Scan for the cell matching the given text and deliver its [x, y] coordinate at center. 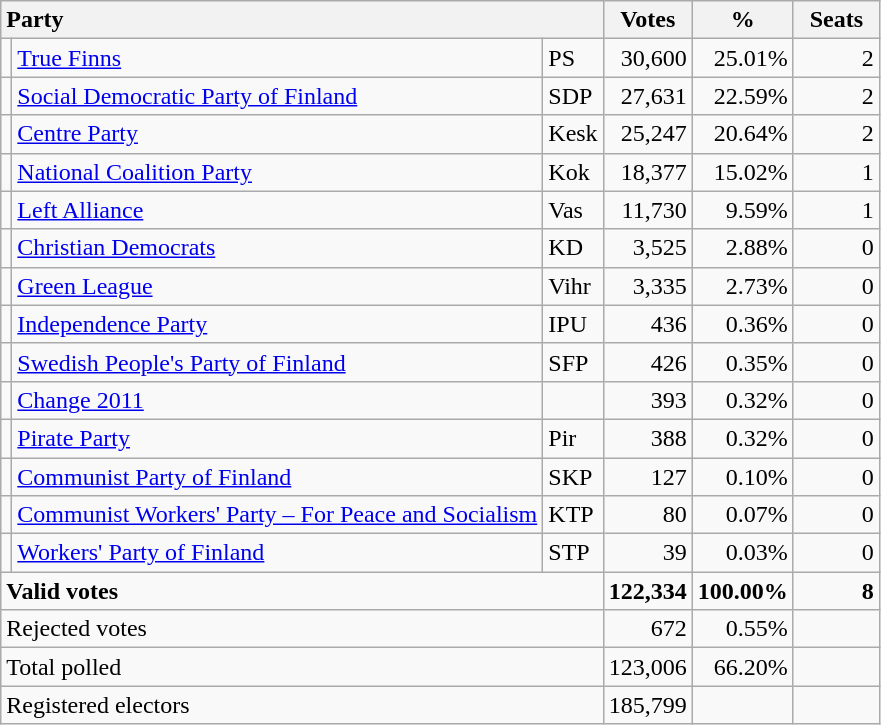
2.88% [742, 248]
Independence Party [278, 324]
3,525 [648, 248]
123,006 [648, 667]
2.73% [742, 286]
% [742, 20]
Pirate Party [278, 438]
Seats [836, 20]
Christian Democrats [278, 248]
30,600 [648, 58]
Registered electors [302, 705]
0.03% [742, 553]
18,377 [648, 172]
STP [573, 553]
0.07% [742, 515]
Change 2011 [278, 400]
Vihr [573, 286]
True Finns [278, 58]
Total polled [302, 667]
KTP [573, 515]
0.35% [742, 362]
Rejected votes [302, 629]
Kesk [573, 134]
426 [648, 362]
SFP [573, 362]
15.02% [742, 172]
3,335 [648, 286]
0.10% [742, 477]
Pir [573, 438]
25,247 [648, 134]
80 [648, 515]
66.20% [742, 667]
Green League [278, 286]
25.01% [742, 58]
393 [648, 400]
Kok [573, 172]
185,799 [648, 705]
Vas [573, 210]
SKP [573, 477]
Centre Party [278, 134]
11,730 [648, 210]
Left Alliance [278, 210]
IPU [573, 324]
388 [648, 438]
Social Democratic Party of Finland [278, 96]
PS [573, 58]
0.55% [742, 629]
Communist Party of Finland [278, 477]
672 [648, 629]
Party [302, 20]
39 [648, 553]
9.59% [742, 210]
20.64% [742, 134]
Valid votes [302, 591]
127 [648, 477]
8 [836, 591]
Swedish People's Party of Finland [278, 362]
Workers' Party of Finland [278, 553]
KD [573, 248]
0.36% [742, 324]
SDP [573, 96]
436 [648, 324]
22.59% [742, 96]
Votes [648, 20]
Communist Workers' Party – For Peace and Socialism [278, 515]
100.00% [742, 591]
27,631 [648, 96]
122,334 [648, 591]
National Coalition Party [278, 172]
